Return [x, y] of the center of cell containing provided text 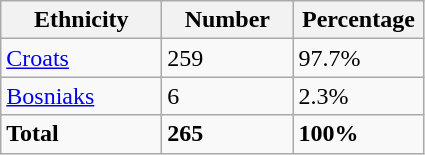
Croats [82, 58]
265 [228, 134]
2.3% [358, 96]
Percentage [358, 20]
Total [82, 134]
259 [228, 58]
Bosniaks [82, 96]
97.7% [358, 58]
Number [228, 20]
100% [358, 134]
Ethnicity [82, 20]
6 [228, 96]
